Identify which cell holds the provided text, then report its [X, Y] central coordinate. 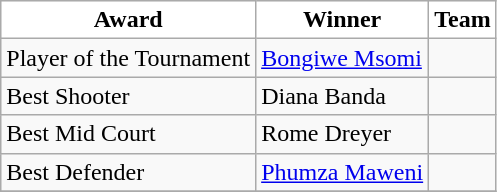
Player of the Tournament [128, 58]
Best Defender [128, 172]
Award [128, 20]
Team [463, 20]
Diana Banda [342, 96]
Winner [342, 20]
Best Shooter [128, 96]
Phumza Maweni [342, 172]
Bongiwe Msomi [342, 58]
Best Mid Court [128, 134]
Rome Dreyer [342, 134]
